Find where the given text appears and provide that cell's center as [x, y] coordinate. 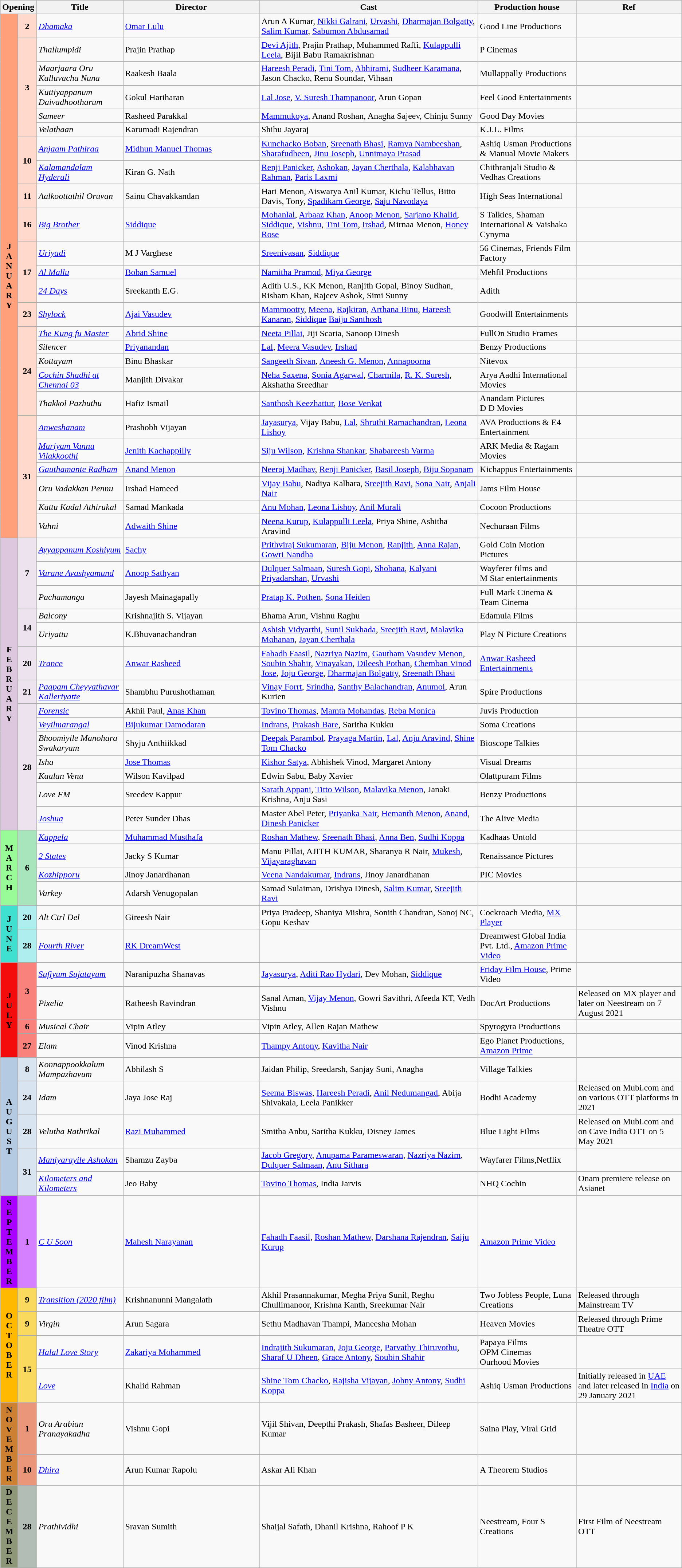
JANUARY [9, 276]
Cochin Shadhi at Chennai 03 [80, 380]
Saina Play, Viral Grid [527, 1429]
Shyju Anthiikkad [191, 743]
Lal Jose, V. Suresh Thampanoor, Arun Gopan [369, 97]
16 [27, 224]
Indrans, Prakash Bare, Saritha Kukku [369, 724]
Shylock [80, 315]
Love FM [80, 795]
Akhil Prasannakumar, Megha Priya Sunil, Reghu Chullimanoor, Krishna Kanth, Sreekumar Nair [369, 1300]
Ref [629, 7]
Manjith Divakar [191, 380]
Cockroach Media, MX Player [527, 917]
Varane Avashyamund [80, 573]
Opening [18, 7]
Juvis Production [527, 711]
Jaya Jose Raj [191, 1098]
High Seas International [527, 196]
Mammukoya, Anand Roshan, Anagha Sajeev, Chinju Sunny [369, 116]
Maarjaara Oru Kalluvacha Nuna [80, 74]
Master Abel Peter, Priyanka Nair, Hemanth Menon, Anand, Dinesh Panicker [369, 818]
Shibu Jayaraj [369, 130]
Anand Menon [191, 469]
Konnappookkalum Mampazhavum [80, 1069]
Vijil Shivan, Deepthi Prakash, Shafas Basheer, Dileep Kumar [369, 1429]
Khalid Rahman [191, 1386]
Tovino Thomas, Mamta Mohandas, Reba Monica [369, 711]
FullOn Studio Frames [527, 333]
Wilson Kavilpad [191, 776]
14 [27, 628]
Kaalan Venu [80, 776]
Siju Wilson, Krishna Shankar, Shabareesh Varma [369, 451]
Wayferer films andM Star entertainments [527, 573]
Shaijal Safath, Dhanil Krishna, Rahoof P K [369, 1527]
Abrid Shine [191, 333]
Vijay Babu, Nadiya Kalhara, Sreejith Ravi, Sona Nair, Anjali Nair [369, 488]
21 [27, 692]
Village Talkies [527, 1069]
Gold Coin Motion Pictures [527, 549]
Released through Mainstream TV [629, 1300]
Hari Menon, Aiswarya Anil Kumar, Kichu Tellus, Bitto Davis, Tony, Spadikam George, Saju Navodaya [369, 196]
Balcony [80, 616]
Sufiyum Sujatayum [80, 975]
Soma Creations [527, 724]
Hafiz Ismail [191, 404]
Neena Kurup, Kulappulli Leela, Priya Shine, Ashitha Aravind [369, 526]
Gokul Hariharan [191, 97]
Adith [527, 291]
Neeraj Madhav, Renji Panicker, Basil Joseph, Biju Sopanam [369, 469]
Mammootty, Meena, Rajkiran, Arthana Binu, Hareesh Kanaran, Siddique Baiju Santhosh [369, 315]
Jayasurya, Vijay Babu, Lal, Shruthi Ramachandran, Leona Lishoy [369, 427]
Sameer [80, 116]
Heaven Movies [527, 1324]
15 [27, 1369]
Fahadh Faasil, Roshan Mathew, Darshana Rajendran, Saiju Kurup [369, 1242]
Anweshanam [80, 427]
Al Mallu [80, 272]
Sanal Aman, Vijay Menon, Gowri Savithri, Afeeda KT, Vedh Vishnu [369, 1003]
Paapam Cheyyathavar Kalleriyatte [80, 692]
Good Day Movies [527, 116]
Varkey [80, 893]
FEBRUARY [9, 684]
Ashiq Usman Productions& Manual Movie Makers [527, 149]
Jenith Kachappilly [191, 451]
Goodwill Entertainments [527, 315]
Mariyam Vannu Vilakkoothi [80, 451]
Prathividhi [80, 1527]
Spyrogyra Productions [527, 1027]
Silencer [80, 347]
Jinoy Janardhanan [191, 875]
Thallumpidi [80, 50]
Irshad Hameed [191, 488]
Two Jobless People, Luna Creations [527, 1300]
Elam [80, 1045]
Seema Biswas, Hareesh Peradi, Anil Nedumangad, Abija Shivakala, Leela Panikker [369, 1098]
Vipin Atley, Allen Rajan Mathew [369, 1027]
M J Varghese [191, 253]
Razi Muhammed [191, 1131]
Ayyappanum Koshiyum [80, 549]
Cocoon Productions [527, 507]
23 [27, 315]
Roshan Mathew, Sreenath Bhasi, Anna Ben, Sudhi Koppa [369, 837]
Krishnajith S. Vijayan [191, 616]
Priyanandan [191, 347]
Kishor Satya, Abhishek Vinod, Margaret Antony [369, 762]
Indrajith Sukumaran, Joju George, Parvathy Thiruvothu, Sharaf U Dheen, Grace Antony, Soubin Shahir [369, 1352]
Fourth River [80, 946]
Kichappus Entertainments [527, 469]
Sravan Sumith [191, 1527]
Velutha Rathrikal [80, 1131]
Kunchacko Boban, Sreenath Bhasi, Ramya Nambeeshan, Sharafudheen, Jinu Joseph, Unnimaya Prasad [369, 149]
Sethu Madhavan Thampi, Maneesha Mohan [369, 1324]
Play N Picture Creations [527, 634]
2 States [80, 856]
Mehfil Productions [527, 272]
Lal, Meera Vasudev, Irshad [369, 347]
Isha [80, 762]
Ajai Vasudev [191, 315]
Jose Thomas [191, 762]
Bhoomiyile Manohara Swakaryam [80, 743]
Akhil Paul, Anas Khan [191, 711]
The Kung fu Master [80, 333]
Prashobh Vijayan [191, 427]
Released on Mubi.com and on various OTT platforms in 2021 [629, 1098]
24 Days [80, 291]
17 [27, 272]
Sainu Chavakkandan [191, 196]
Initially released in UAE and later released in India on 29 January 2021 [629, 1386]
Vinod Krishna [191, 1045]
Production house [527, 7]
Kattu Kadal Athirukal [80, 507]
Neha Saxena, Sonia Agarwal, Charmila, R. K. Suresh, Akshatha Sreedhar [369, 380]
Maniyarayile Ashokan [80, 1160]
Papaya FilmsOPM CinemasOurhood Movies [527, 1352]
Alt Ctrl Del [80, 917]
Manu Pillai, AJITH KUMAR, Sharanya R Nair, Mukesh, Vijayaraghavan [369, 856]
Released on Mubi.com and on Cave India OTT on 5 May 2021 [629, 1131]
Kalamandalam Hyderali [80, 172]
Onam premiere release on Asianet [629, 1184]
Released through Prime Theatre OTT [629, 1324]
Edwin Sabu, Baby Xavier [369, 776]
Midhun Manuel Thomas [191, 149]
Muhammad Musthafa [191, 837]
Prithviraj Sukumaran, Biju Menon, Ranjith, Anna Rajan, Gowri Nandha [369, 549]
Bijukumar Damodaran [191, 724]
Gireesh Nair [191, 917]
Kappela [80, 837]
Velathaan [80, 130]
Namitha Pramod, Miya George [369, 272]
Adwaith Shine [191, 526]
Mohanlal, Arbaaz Khan, Anoop Menon, Sarjano Khalid, Siddique, Vishnu, Tini Tom, Irshad, Mirnaa Menon, Honey Rose [369, 224]
Bioscope Talkies [527, 743]
PIC Movies [527, 875]
Oru Arabian Pranayakadha [80, 1429]
Vishnu Gopi [191, 1429]
Ratheesh Ravindran [191, 1003]
Dreamwest Global India Pvt. Ltd., Amazon Prime Video [527, 946]
Jayasurya, Aditi Rao Hydari, Dev Mohan, Siddique [369, 975]
Anwar Rasheed Entertainments [527, 663]
Prajin Prathap [191, 50]
Tovino Thomas, India Jarvis [369, 1184]
Krishnanunni Mangalath [191, 1300]
Feel Good Entertainments [527, 97]
Jams Film House [527, 488]
Deepak Parambol, Prayaga Martin, Lal, Anju Aravind, Shine Tom Chacko [369, 743]
Aalkoottathil Oruvan [80, 196]
Dhira [80, 1470]
K.J.L. Films [527, 130]
Dulquer Salmaan, Suresh Gopi, Shobana, Kalyani Priyadarshan, Urvashi [369, 573]
Sreedev Kappur [191, 795]
Uriyattu [80, 634]
Kadhaas Untold [527, 837]
Thampy Antony, Kavitha Nair [369, 1045]
Renji Panicker, Ashokan, Jayan Cherthala, Kalabhavan Rahman, Paris Laxmi [369, 172]
Renaissance Pictures [527, 856]
Sachy [191, 549]
Jayesh Mainagapally [191, 597]
Jeo Baby [191, 1184]
Cast [369, 7]
Neestream, Four S Creations [527, 1527]
Samad Mankada [191, 507]
Bhama Arun, Vishnu Raghu [369, 616]
Released on MX player and later on Neestream on 7 August 2021 [629, 1003]
K.Bhuvanachandran [191, 634]
Pixelia [80, 1003]
Love [80, 1386]
Vahni [80, 526]
Kozhipporu [80, 875]
Big Brother [80, 224]
C U Soon [80, 1242]
Peter Sunder Dhas [191, 818]
Halal Love Story [80, 1352]
Chithranjali Studio &Vedhas Creations [527, 172]
Arun Sagara [191, 1324]
Hareesh Peradi, Tini Tom, Abhirami, Sudheer Karamana, Jason Chacko, Renu Soundar, Vihaan [369, 74]
Gauthamante Radham [80, 469]
Boban Samuel [191, 272]
Samad Sulaiman, Drishya Dinesh, Salim Kumar, Sreejith Ravi [369, 893]
Vipin Atley [191, 1027]
Naranipuzha Shanavas [191, 975]
Adith U.S., KK Menon, Ranjith Gopal, Binoy Sudhan, Risham Khan, Rajeev Ashok, Simi Sunny [369, 291]
Smitha Anbu, Saritha Kukku, Disney James [369, 1131]
Mahesh Narayanan [191, 1242]
Anoop Sathyan [191, 573]
Kuttiyappanum Daivadhootharum [80, 97]
RK DreamWest [191, 946]
NOVEMBER [9, 1444]
The Alive Media [527, 818]
JULY [9, 1010]
Arun Kumar Rapolu [191, 1470]
Binu Bhaskar [191, 361]
Trance [80, 663]
S Talkies, Shaman International & Vaishaka Cynyma [527, 224]
Veena Nandakumar, Indrans, Jinoy Janardhanan [369, 875]
2 [27, 26]
Veyilmarangal [80, 724]
Sreekanth E.G. [191, 291]
Transition (2020 film) [80, 1300]
Nitevox [527, 361]
11 [27, 196]
Shamzu Zayba [191, 1160]
NHQ Cochin [527, 1184]
Sarath Appani, Titto Wilson, Malavika Menon, Janaki Krishna, Anju Sasi [369, 795]
A Theorem Studios [527, 1470]
Bodhi Academy [527, 1098]
Edamula Films [527, 616]
Rasheed Parakkal [191, 116]
Neeta Pillai, Jiji Scaria, Sanoop Dinesh [369, 333]
Zakariya Mohammed [191, 1352]
Joshua [80, 818]
Musical Chair [80, 1027]
JUNE [9, 934]
Siddique [191, 224]
Director [191, 7]
Ashish Vidyarthi, Sunil Sukhada, Sreejith Ravi, Malavika Mohanan, Jayan Cherthala [369, 634]
DECEMBER [9, 1527]
Dhamaka [80, 26]
Virgin [80, 1324]
AVA Productions & E4 Entertainment [527, 427]
Visual Dreams [527, 762]
Oru Vadakkan Pennu [80, 488]
Anu Mohan, Leona Lishoy, Anil Murali [369, 507]
Abhilash S [191, 1069]
MARCH [9, 868]
Sangeeth Sivan, Aneesh G. Menon, Annapoorna [369, 361]
Ego Planet Productions, Amazon Prime [527, 1045]
Olattpuram Films [527, 776]
Jacky S Kumar [191, 856]
Raakesh Baala [191, 74]
Idam [80, 1098]
Arya Aadhi International Movies [527, 380]
7 [27, 573]
Pachamanga [80, 597]
Jacob Gregory, Anupama Parameswaran, Nazriya Nazim, Dulquer Salmaan, Anu Sithara [369, 1160]
Askar Ali Khan [369, 1470]
Wayfarer Films,Netflix [527, 1160]
56 Cinemas, Friends Film Factory [527, 253]
Kilometers and Kilometers [80, 1184]
Karumadi Rajendran [191, 130]
Friday Film House, Prime Video [527, 975]
Priya Pradeep, Shaniya Mishra, Sonith Chandran, Sanoj NC, Gopu Keshav [369, 917]
Sreenivasan, Siddique [369, 253]
Shine Tom Chacko, Rajisha Vijayan, Johny Antony, Sudhi Koppa [369, 1386]
Santhosh Keezhattur, Bose Venkat [369, 404]
SEPTEMBER [9, 1242]
Good Line Productions [527, 26]
Jaidan Philip, Sreedarsh, Sanjay Suni, Anagha [369, 1069]
Uriyadi [80, 253]
OCTOBER [9, 1345]
Ashiq Usman Productions [527, 1386]
Amazon Prime Video [527, 1242]
ARK Media & Ragam Movies [527, 451]
Vinay Forrt, Srindha, Santhy Balachandran, Anumol, Arun Kurien [369, 692]
Omar Lulu [191, 26]
Anwar Rasheed [191, 663]
P Cinemas [527, 50]
Blue Light Films [527, 1131]
Anjaam Pathiraa [80, 149]
27 [27, 1045]
DocArt Productions [527, 1003]
Title [80, 7]
Spire Productions [527, 692]
Kottayam [80, 361]
Adarsh Venugopalan [191, 893]
Kiran G. Nath [191, 172]
Pratap K. Pothen, Sona Heiden [369, 597]
Anandam PicturesD D Movies [527, 404]
Thakkol Pazhuthu [80, 404]
8 [27, 1069]
Devi Ajith, Prajin Prathap, Muhammed Raffi, Kulappulli Leela, Bijil Babu Ramakrishnan [369, 50]
Full Mark Cinema & Team Cinema [527, 597]
Mullappally Productions [527, 74]
First Film of Neestream OTT [629, 1527]
Nechuraan Films [527, 526]
AUGUST [9, 1126]
Arun A Kumar, Nikki Galrani, Urvashi, Dharmajan Bolgatty, Salim Kumar, Sabumon Abdusamad [369, 26]
Shambhu Purushothaman [191, 692]
Forensic [80, 711]
